Detect which cell encompasses the target text, then output its (X, Y) center coordinate. 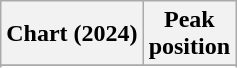
Peakposition (189, 34)
Chart (2024) (72, 34)
